Determine the (x, y) coordinate at the center of the cell enclosing the given text.  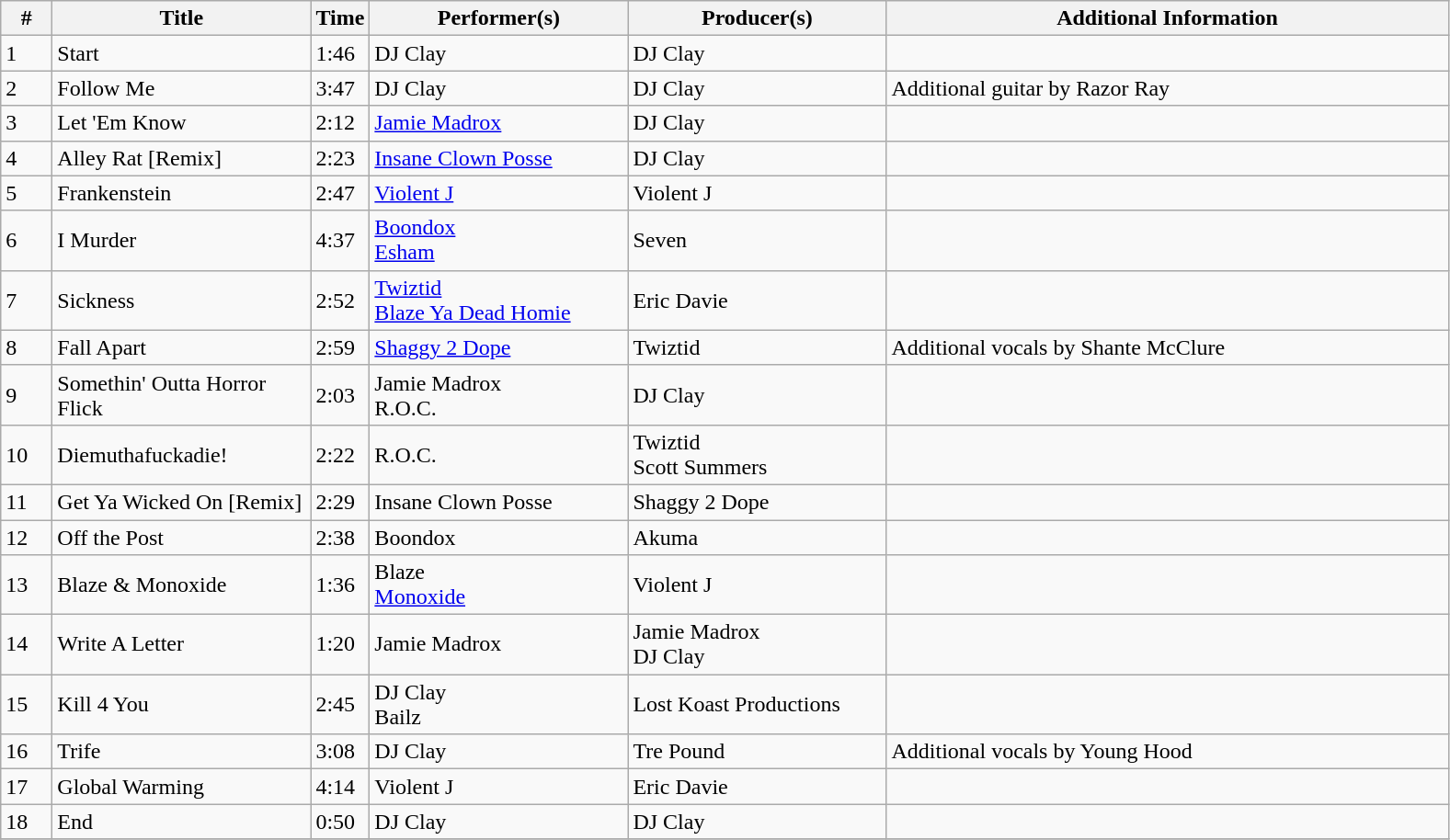
18 (27, 822)
2:22 (340, 454)
R.O.C. (498, 454)
3 (27, 123)
2:59 (340, 347)
Title (182, 18)
# (27, 18)
Somethin' Outta Horror Flick (182, 395)
15 (27, 704)
Producer(s) (758, 18)
2:38 (340, 538)
Sickness (182, 300)
Start (182, 53)
Lost Koast Productions (758, 704)
5 (27, 193)
1:36 (340, 585)
Get Ya Wicked On [Remix] (182, 502)
Jamie MadroxR.O.C. (498, 395)
Performer(s) (498, 18)
Additional vocals by Young Hood (1168, 752)
TwiztidScott Summers (758, 454)
Diemuthafuckadie! (182, 454)
2:03 (340, 395)
0:50 (340, 822)
8 (27, 347)
2:47 (340, 193)
Seven (758, 241)
Follow Me (182, 88)
Additional Information (1168, 18)
4:14 (340, 787)
17 (27, 787)
3:47 (340, 88)
12 (27, 538)
Blaze & Monoxide (182, 585)
BlazeMonoxide (498, 585)
4 (27, 158)
4:37 (340, 241)
9 (27, 395)
10 (27, 454)
2:52 (340, 300)
Akuma (758, 538)
Off the Post (182, 538)
11 (27, 502)
1 (27, 53)
TwiztidBlaze Ya Dead Homie (498, 300)
Frankenstein (182, 193)
Time (340, 18)
2:23 (340, 158)
DJ ClayBailz (498, 704)
2:29 (340, 502)
Additional vocals by Shante McClure (1168, 347)
I Murder (182, 241)
2 (27, 88)
Twiztid (758, 347)
BoondoxEsham (498, 241)
Kill 4 You (182, 704)
Global Warming (182, 787)
13 (27, 585)
Alley Rat [Remix] (182, 158)
16 (27, 752)
1:46 (340, 53)
Let 'Em Know (182, 123)
7 (27, 300)
Tre Pound (758, 752)
2:45 (340, 704)
Write A Letter (182, 645)
Trife (182, 752)
End (182, 822)
6 (27, 241)
14 (27, 645)
3:08 (340, 752)
2:12 (340, 123)
Boondox (498, 538)
Fall Apart (182, 347)
Additional guitar by Razor Ray (1168, 88)
1:20 (340, 645)
Jamie MadroxDJ Clay (758, 645)
